Identify which cell holds the provided text, then report its [x, y] central coordinate. 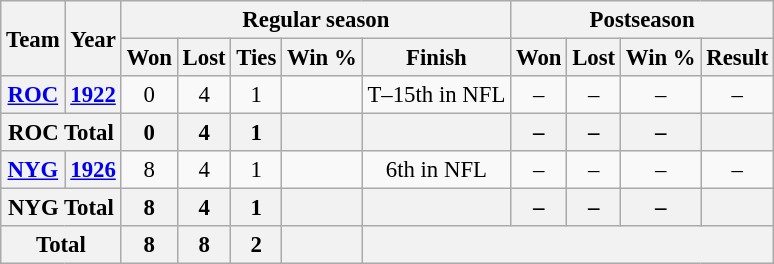
NYG [33, 170]
Postseason [642, 20]
Total [61, 245]
ROC [33, 95]
Finish [436, 58]
6th in NFL [436, 170]
1922 [93, 95]
Team [33, 38]
1926 [93, 170]
Year [93, 38]
Result [738, 58]
T–15th in NFL [436, 95]
2 [256, 245]
Regular season [316, 20]
NYG Total [61, 208]
ROC Total [61, 133]
Ties [256, 58]
